Locate the cell with the specified text and output its [x, y] center coordinate. 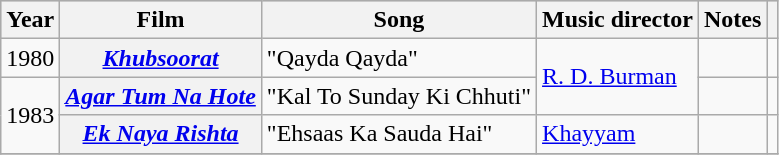
Ek Naya Rishta [161, 134]
"Kal To Sunday Ki Chhuti" [398, 96]
Agar Tum Na Hote [161, 96]
Song [398, 20]
Year [30, 20]
Khubsoorat [161, 58]
Notes [732, 20]
Film [161, 20]
R. D. Burman [618, 77]
1980 [30, 58]
"Ehsaas Ka Sauda Hai" [398, 134]
Khayyam [618, 134]
"Qayda Qayda" [398, 58]
Music director [618, 20]
1983 [30, 115]
